Identify which cell holds the provided text, then report its [X, Y] central coordinate. 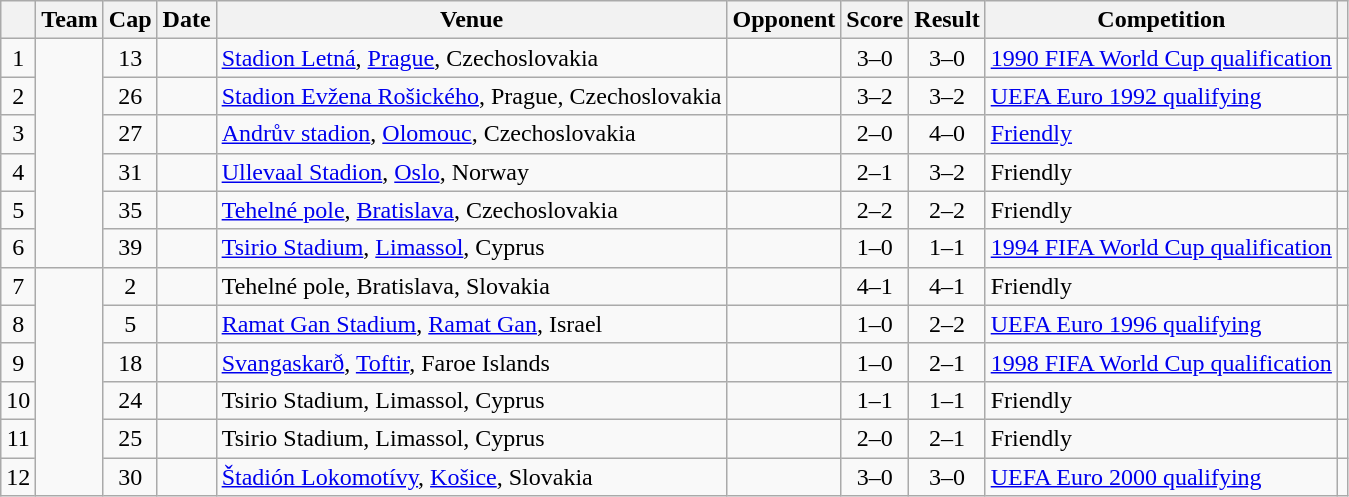
Svangaskarð, Toftir, Faroe Islands [472, 362]
Opponent [784, 20]
Cap [130, 20]
Result [947, 20]
35 [130, 210]
Tehelné pole, Bratislava, Slovakia [472, 286]
13 [130, 58]
Venue [472, 20]
11 [18, 438]
Ramat Gan Stadium, Ramat Gan, Israel [472, 324]
25 [130, 438]
Competition [1161, 20]
3 [18, 134]
Stadion Evžena Rošického, Prague, Czechoslovakia [472, 96]
1 [18, 58]
39 [130, 248]
Stadion Letná, Prague, Czechoslovakia [472, 58]
30 [130, 477]
8 [18, 324]
1994 FIFA World Cup qualification [1161, 248]
UEFA Euro 1996 qualifying [1161, 324]
Štadión Lokomotívy, Košice, Slovakia [472, 477]
UEFA Euro 2000 qualifying [1161, 477]
Score [875, 20]
27 [130, 134]
1990 FIFA World Cup qualification [1161, 58]
Tehelné pole, Bratislava, Czechoslovakia [472, 210]
12 [18, 477]
Andrův stadion, Olomouc, Czechoslovakia [472, 134]
10 [18, 400]
7 [18, 286]
6 [18, 248]
4–0 [947, 134]
Date [186, 20]
Ullevaal Stadion, Oslo, Norway [472, 172]
4 [18, 172]
31 [130, 172]
1998 FIFA World Cup qualification [1161, 362]
26 [130, 96]
UEFA Euro 1992 qualifying [1161, 96]
24 [130, 400]
9 [18, 362]
Team [70, 20]
18 [130, 362]
